Locate the cell with the specified text and output its [X, Y] center coordinate. 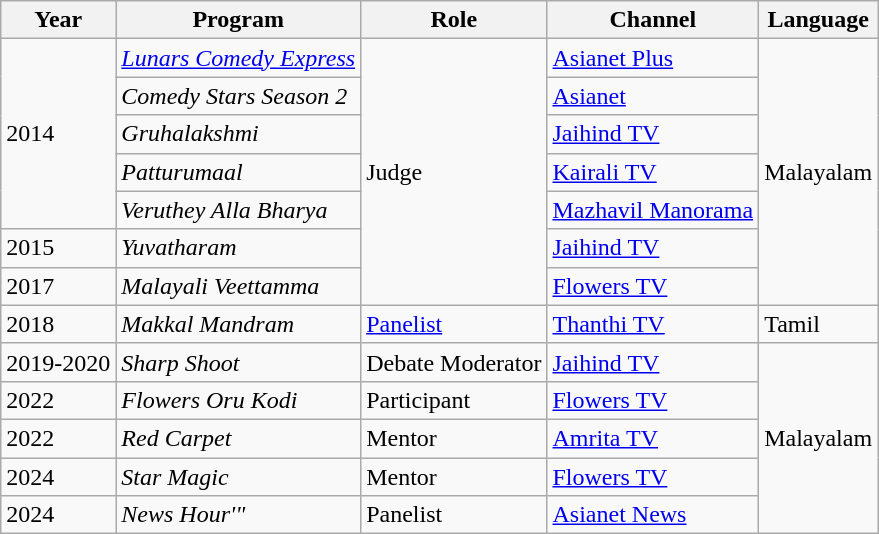
Tamil [818, 324]
Mazhavil Manorama [653, 210]
Asianet [653, 96]
Language [818, 20]
Red Carpet [238, 438]
2015 [58, 248]
Asianet News [653, 515]
Flowers Oru Kodi [238, 400]
Channel [653, 20]
Thanthi TV [653, 324]
Year [58, 20]
Lunars Comedy Express [238, 58]
2019-2020 [58, 362]
2014 [58, 134]
Role [454, 20]
Debate Moderator [454, 362]
Malayali Veettamma [238, 286]
2017 [58, 286]
2018 [58, 324]
Amrita TV [653, 438]
Kairali TV [653, 172]
Sharp Shoot [238, 362]
Star Magic [238, 477]
Gruhalakshmi [238, 134]
Yuvatharam [238, 248]
Asianet Plus [653, 58]
Patturumaal [238, 172]
Program [238, 20]
Veruthey Alla Bharya [238, 210]
Comedy Stars Season 2 [238, 96]
Participant [454, 400]
Makkal Mandram [238, 324]
News Hour'" [238, 515]
Judge [454, 172]
